Capture the cell that displays the provided text and extract its [X, Y] central coordinate. 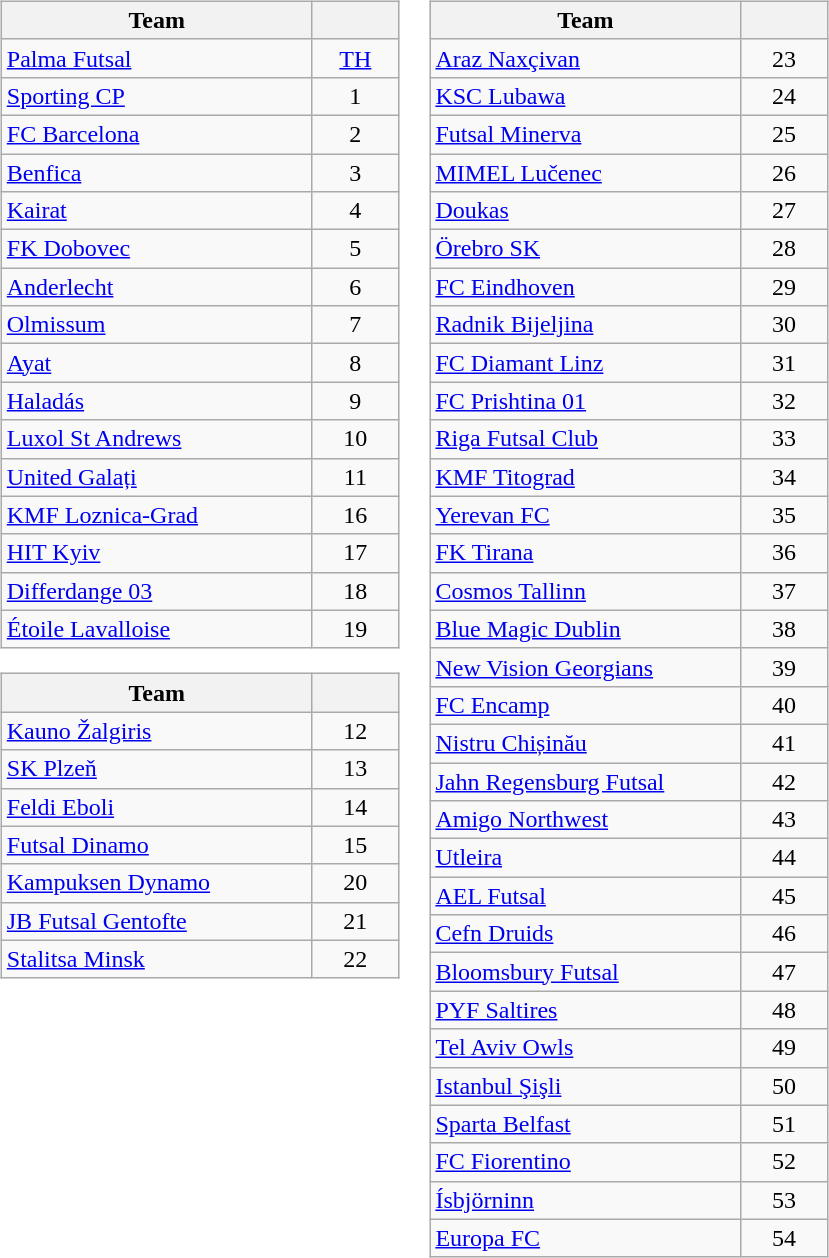
53 [784, 1200]
Benfica [156, 173]
FC Encamp [586, 705]
Cefn Druids [586, 934]
Étoile Lavalloise [156, 629]
HIT Kyiv [156, 553]
51 [784, 1124]
MIMEL Lučenec [586, 173]
Jahn Regensburg Futsal [586, 781]
Olmissum [156, 325]
26 [784, 173]
Stalitsa Minsk [156, 959]
Utleira [586, 858]
Kauno Žalgiris [156, 731]
47 [784, 972]
Araz Naxçivan [586, 58]
24 [784, 96]
Haladás [156, 401]
40 [784, 705]
Amigo Northwest [586, 820]
27 [784, 211]
33 [784, 439]
New Vision Georgians [586, 667]
15 [355, 845]
29 [784, 287]
9 [355, 401]
Futsal Minerva [586, 134]
Cosmos Tallinn [586, 591]
1 [355, 96]
28 [784, 249]
FC Eindhoven [586, 287]
2 [355, 134]
Nistru Chișinău [586, 743]
SK Plzeň [156, 769]
KMF Loznica-Grad [156, 515]
Kampuksen Dynamo [156, 883]
Palma Futsal [156, 58]
7 [355, 325]
Blue Magic Dublin [586, 629]
50 [784, 1086]
Istanbul Şişli [586, 1086]
43 [784, 820]
PYF Saltires [586, 1010]
37 [784, 591]
Differdange 03 [156, 591]
20 [355, 883]
Yerevan FC [586, 515]
19 [355, 629]
Ayat [156, 363]
35 [784, 515]
Kairat [156, 211]
22 [355, 959]
17 [355, 553]
41 [784, 743]
23 [784, 58]
3 [355, 173]
18 [355, 591]
FC Barcelona [156, 134]
FK Dobovec [156, 249]
Bloomsbury Futsal [586, 972]
31 [784, 363]
46 [784, 934]
FC Prishtina 01 [586, 401]
4 [355, 211]
14 [355, 807]
10 [355, 439]
FK Tirana [586, 553]
Ísbjörninn [586, 1200]
Futsal Dinamo [156, 845]
36 [784, 553]
Sporting CP [156, 96]
12 [355, 731]
34 [784, 477]
13 [355, 769]
TH [355, 58]
KSC Lubawa [586, 96]
5 [355, 249]
48 [784, 1010]
United Galați [156, 477]
11 [355, 477]
32 [784, 401]
JB Futsal Gentofte [156, 921]
Europa FC [586, 1238]
AEL Futsal [586, 896]
Doukas [586, 211]
6 [355, 287]
39 [784, 667]
Tel Aviv Owls [586, 1048]
16 [355, 515]
42 [784, 781]
21 [355, 921]
30 [784, 325]
38 [784, 629]
Anderlecht [156, 287]
25 [784, 134]
Sparta Belfast [586, 1124]
Riga Futsal Club [586, 439]
54 [784, 1238]
KMF Titograd [586, 477]
49 [784, 1048]
8 [355, 363]
FC Diamant Linz [586, 363]
52 [784, 1162]
44 [784, 858]
FC Fiorentino [586, 1162]
Luxol St Andrews [156, 439]
45 [784, 896]
Feldi Eboli [156, 807]
Radnik Bijeljina [586, 325]
Örebro SK [586, 249]
